Locate the cell with the specified text and output its [X, Y] center coordinate. 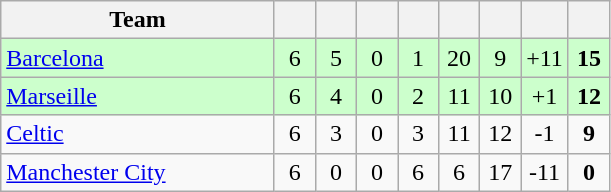
-1 [545, 134]
10 [500, 96]
Celtic [138, 134]
Barcelona [138, 58]
Marseille [138, 96]
Team [138, 20]
5 [336, 58]
2 [418, 96]
+11 [545, 58]
15 [588, 58]
-11 [545, 172]
17 [500, 172]
+1 [545, 96]
1 [418, 58]
Manchester City [138, 172]
20 [460, 58]
4 [336, 96]
